Find where the given text appears and provide that cell's center as (X, Y) coordinate. 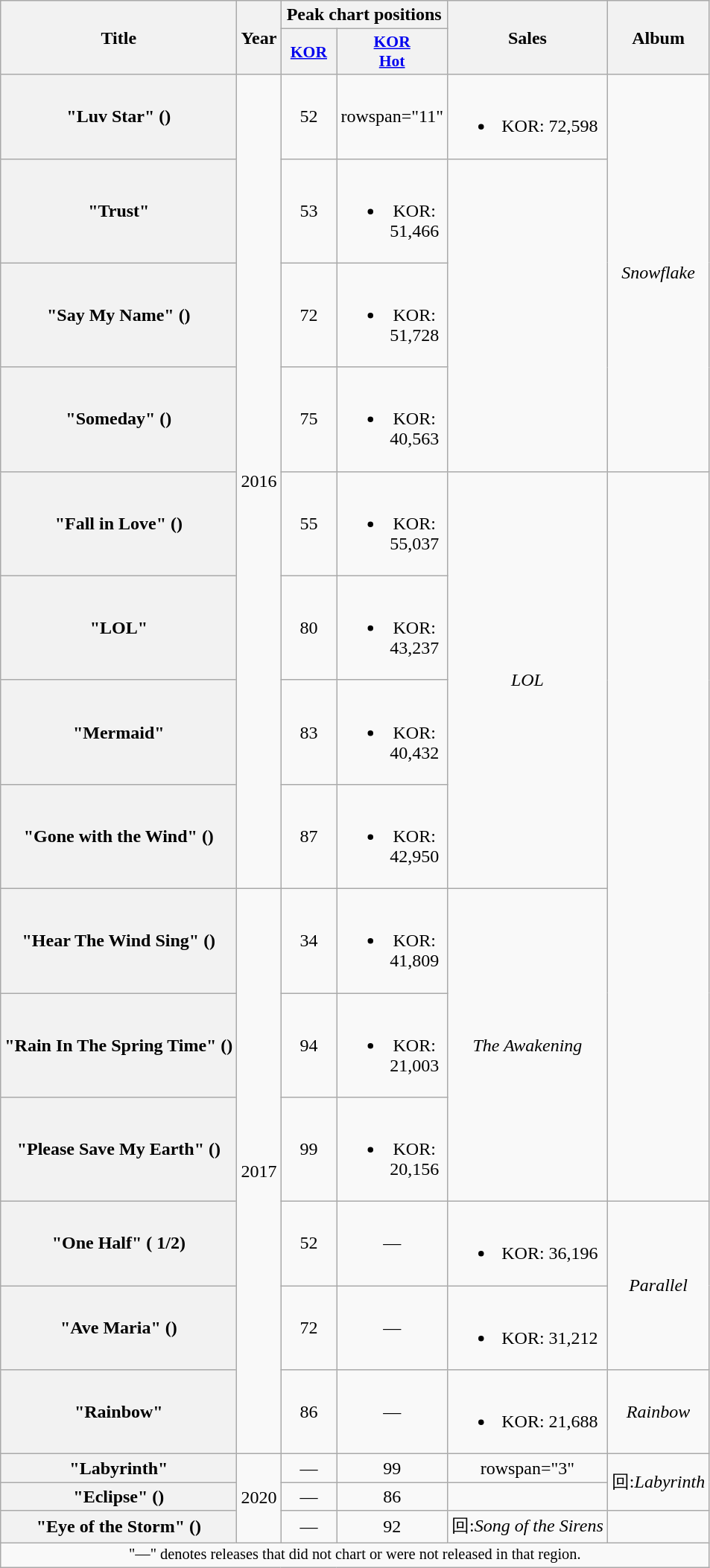
KOR: 51,466 (392, 211)
The Awakening (527, 1045)
"Please Save My Earth" () (119, 1150)
KOR: 51,728 (392, 315)
"Fall in Love" () (119, 523)
"Luv Star" () (119, 116)
"Rain In The Spring Time" () (119, 1045)
83 (308, 732)
Year (259, 37)
34 (308, 940)
KOR: 40,563 (392, 419)
KOR (308, 52)
2020 (259, 1498)
"Eclipse" () (119, 1497)
Snowflake (658, 273)
KOR: 42,950 (392, 836)
LOL (527, 680)
回:Labyrinth (658, 1482)
KOR: 72,598 (527, 116)
Parallel (658, 1286)
Rainbow (658, 1412)
"LOL" (119, 628)
"Ave Maria" () (119, 1328)
"Trust" (119, 211)
KOR: 20,156 (392, 1150)
53 (308, 211)
KOR: 40,432 (392, 732)
"Eye of the Storm" () (119, 1526)
"Say My Name" () (119, 315)
80 (308, 628)
KOR: 43,237 (392, 628)
rowspan="11" (392, 116)
KOR: 31,212 (527, 1328)
2017 (259, 1170)
Title (119, 37)
55 (308, 523)
"—" denotes releases that did not chart or were not released in that region. (355, 1555)
KOR: 41,809 (392, 940)
Peak chart positions (364, 15)
rowspan="3" (527, 1468)
75 (308, 419)
"One Half" ( 1/2) (119, 1243)
"Labyrinth" (119, 1468)
"Gone with the Wind" () (119, 836)
2016 (259, 482)
Album (658, 37)
KOR: 36,196 (527, 1243)
94 (308, 1045)
92 (392, 1526)
KOR: 55,037 (392, 523)
"Hear The Wind Sing" () (119, 940)
"Mermaid" (119, 732)
KOR: 21,688 (527, 1412)
Sales (527, 37)
87 (308, 836)
"Someday" () (119, 419)
回:Song of the Sirens (527, 1526)
"Rainbow" (119, 1412)
KORHot (392, 52)
KOR: 21,003 (392, 1045)
